Search for the cell housing the specified text and yield its [x, y] center coordinate. 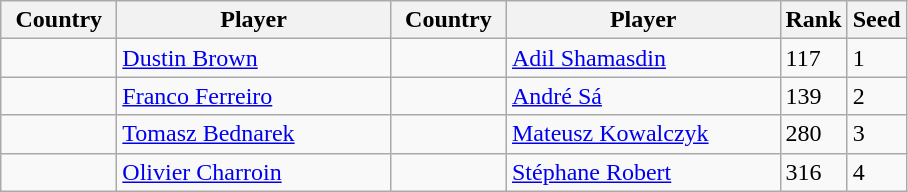
Rank [814, 20]
117 [814, 58]
Adil Shamasdin [643, 58]
1 [876, 58]
139 [814, 96]
Franco Ferreiro [254, 96]
316 [814, 172]
3 [876, 134]
280 [814, 134]
4 [876, 172]
Dustin Brown [254, 58]
Tomasz Bednarek [254, 134]
André Sá [643, 96]
Olivier Charroin [254, 172]
Seed [876, 20]
Mateusz Kowalczyk [643, 134]
Stéphane Robert [643, 172]
2 [876, 96]
